Search for the cell housing the specified text and yield its [X, Y] center coordinate. 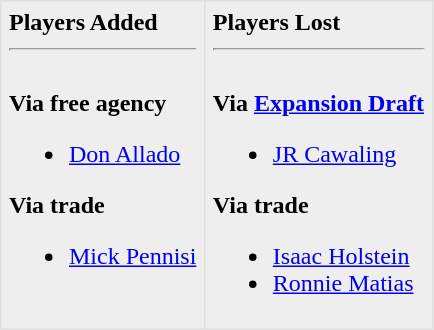
Players Lost Via Expansion DraftJR CawalingVia tradeIsaac HolsteinRonnie Matias [319, 165]
Players Added Via free agencyDon AlladoVia tradeMick Pennisi [103, 165]
